Search for the cell housing the specified text and yield its (X, Y) center coordinate. 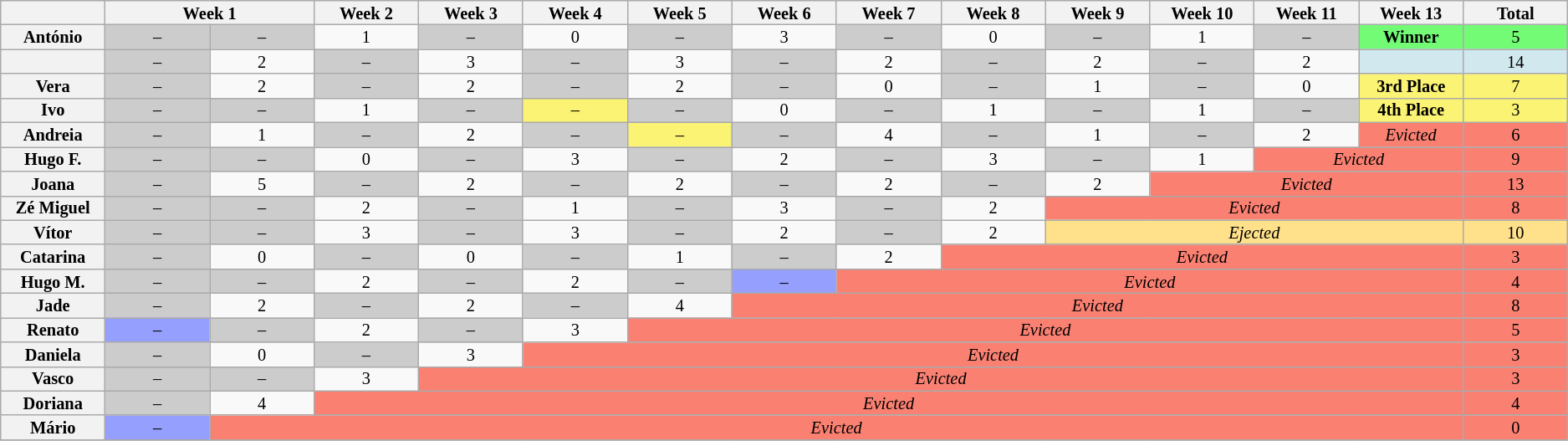
13 (1515, 182)
Week 11 (1306, 12)
Week 6 (784, 12)
António (54, 37)
3rd Place (1412, 85)
Hugo F. (54, 159)
Daniela (54, 355)
Week 1 (210, 12)
Catarina (54, 256)
Week 9 (1097, 12)
Jade (54, 305)
9 (1515, 159)
Vasco (54, 378)
Week 4 (575, 12)
Vera (54, 85)
10 (1515, 233)
Week 7 (888, 12)
14 (1515, 62)
Andreia (54, 134)
Mário (54, 427)
Week 13 (1412, 12)
Renato (54, 330)
Ivo (54, 110)
Hugo M. (54, 281)
Joana (54, 182)
Week 8 (993, 12)
Week 2 (366, 12)
6 (1515, 134)
Zé Miguel (54, 208)
Vítor (54, 233)
Week 5 (679, 12)
Doriana (54, 403)
Total (1515, 12)
4th Place (1412, 110)
7 (1515, 85)
Week 3 (470, 12)
Winner (1412, 37)
Ejected (1254, 233)
Week 10 (1203, 12)
